Provide the [X, Y] coordinate of the cell's center where the given text is located.  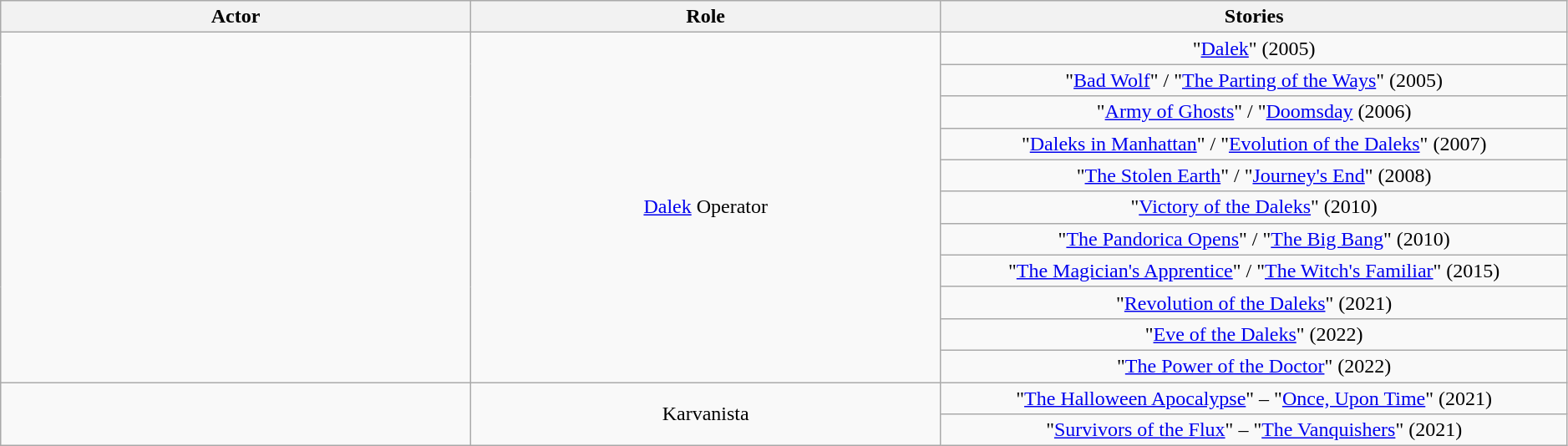
Stories [1254, 17]
"Daleks in Manhattan" / "Evolution of the Daleks" (2007) [1254, 144]
"Dalek" (2005) [1254, 48]
"The Stolen Earth" / "Journey's End" (2008) [1254, 175]
"Bad Wolf" / "The Parting of the Ways" (2005) [1254, 80]
"The Magician's Apprentice" / "The Witch's Familiar" (2015) [1254, 271]
"Eve of the Daleks" (2022) [1254, 334]
Dalek Operator [705, 207]
Role [705, 17]
"The Halloween Apocalypse" – "Once, Upon Time" (2021) [1254, 398]
"The Power of the Doctor" (2022) [1254, 366]
Actor [236, 17]
"Army of Ghosts" / "Doomsday (2006) [1254, 112]
"Survivors of the Flux" – "The Vanquishers" (2021) [1254, 430]
Karvanista [705, 414]
"The Pandorica Opens" / "The Big Bang" (2010) [1254, 239]
"Revolution of the Daleks" (2021) [1254, 302]
"Victory of the Daleks" (2010) [1254, 207]
